Scan for the cell matching the given text and deliver its [X, Y] coordinate at center. 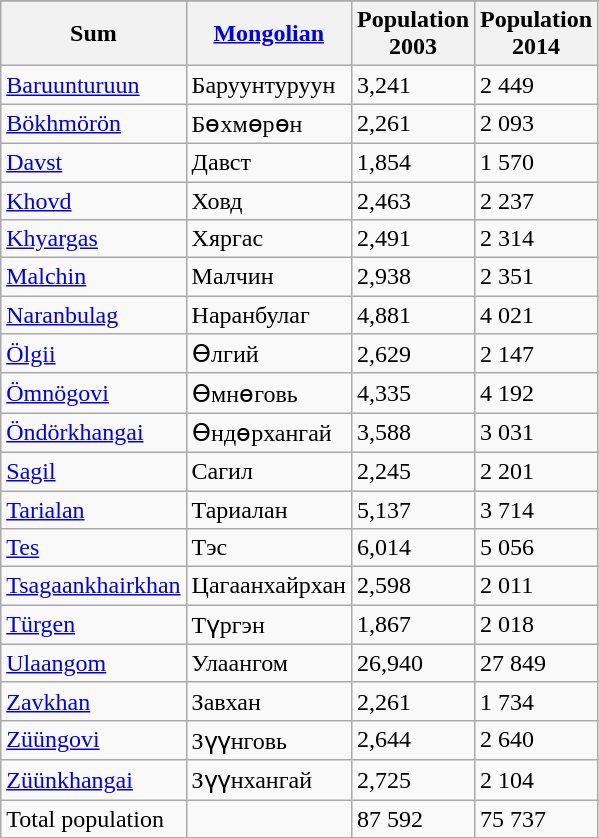
2 237 [536, 201]
Naranbulag [94, 315]
Зүүнговь [268, 740]
Khyargas [94, 239]
Baruunturuun [94, 85]
Bökhmörön [94, 124]
1 570 [536, 162]
Хяргас [268, 239]
Zavkhan [94, 701]
Тэс [268, 548]
2,629 [412, 354]
2 018 [536, 625]
2 314 [536, 239]
2 104 [536, 780]
2 201 [536, 471]
2 351 [536, 277]
2 449 [536, 85]
Цагаанхайрхан [268, 586]
Түргэн [268, 625]
1,867 [412, 625]
5,137 [412, 509]
6,014 [412, 548]
2,245 [412, 471]
Өлгий [268, 354]
4 192 [536, 393]
Population2014 [536, 34]
Ховд [268, 201]
4,335 [412, 393]
4 021 [536, 315]
87 592 [412, 819]
3,588 [412, 433]
Tsagaankhairkhan [94, 586]
3 031 [536, 433]
Малчин [268, 277]
Öndörkhangai [94, 433]
Ölgii [94, 354]
Türgen [94, 625]
Өмнөговь [268, 393]
Завхан [268, 701]
Ulaangom [94, 663]
Сагил [268, 471]
Зүүнхангай [268, 780]
3,241 [412, 85]
1 734 [536, 701]
2,463 [412, 201]
Өндөрхангай [268, 433]
75 737 [536, 819]
Баруунтуруун [268, 85]
Total population [94, 819]
5 056 [536, 548]
Tes [94, 548]
Sagil [94, 471]
2 147 [536, 354]
1,854 [412, 162]
2,938 [412, 277]
Davst [94, 162]
Malchin [94, 277]
2 093 [536, 124]
Давст [268, 162]
Tarialan [94, 509]
4,881 [412, 315]
Sum [94, 34]
Khovd [94, 201]
Бөхмөрөн [268, 124]
3 714 [536, 509]
2,491 [412, 239]
26,940 [412, 663]
2 640 [536, 740]
Mongolian [268, 34]
Züüngovi [94, 740]
Тариалан [268, 509]
2,598 [412, 586]
2,644 [412, 740]
2 011 [536, 586]
Ömnögovi [94, 393]
2,725 [412, 780]
Наранбулаг [268, 315]
Улаангом [268, 663]
Population2003 [412, 34]
Züünkhangai [94, 780]
27 849 [536, 663]
